Extract the (X, Y) coordinate from the center of the cell holding the provided text.  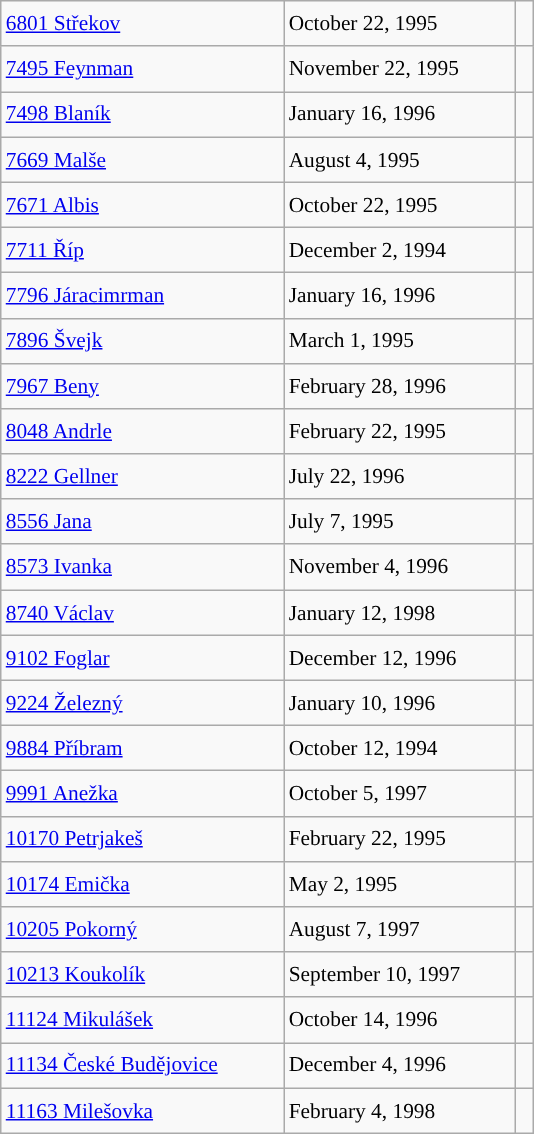
May 2, 1995 (400, 884)
7967 Beny (142, 386)
7711 Říp (142, 250)
August 7, 1997 (400, 930)
7669 Malše (142, 160)
8556 Jana (142, 522)
October 5, 1997 (400, 794)
9991 Anežka (142, 794)
July 22, 1996 (400, 476)
7671 Albis (142, 204)
September 10, 1997 (400, 974)
7896 Švejk (142, 340)
7498 Blaník (142, 114)
8048 Andrle (142, 432)
9224 Železný (142, 702)
February 28, 1996 (400, 386)
January 10, 1996 (400, 702)
10205 Pokorný (142, 930)
December 4, 1996 (400, 1066)
October 12, 1994 (400, 748)
August 4, 1995 (400, 160)
November 22, 1995 (400, 68)
8573 Ivanka (142, 566)
7495 Feynman (142, 68)
July 7, 1995 (400, 522)
8222 Gellner (142, 476)
December 12, 1996 (400, 658)
9884 Příbram (142, 748)
February 4, 1998 (400, 1110)
7796 Járacimrman (142, 296)
9102 Foglar (142, 658)
November 4, 1996 (400, 566)
January 12, 1998 (400, 612)
March 1, 1995 (400, 340)
10170 Petrjakeš (142, 838)
December 2, 1994 (400, 250)
10213 Koukolík (142, 974)
6801 Střekov (142, 24)
11124 Mikulášek (142, 1020)
11163 Milešovka (142, 1110)
October 14, 1996 (400, 1020)
11134 České Budějovice (142, 1066)
10174 Emička (142, 884)
8740 Václav (142, 612)
